Determine the [x, y] coordinate at the center of the cell enclosing the given text.  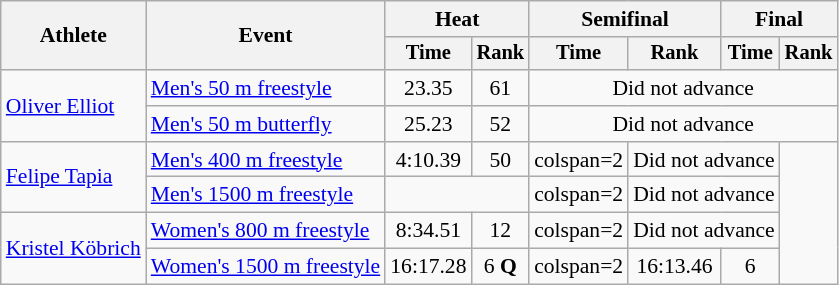
23.35 [428, 88]
Oliver Elliot [74, 106]
61 [501, 88]
Heat [457, 19]
12 [501, 231]
6 [750, 267]
6 Q [501, 267]
Women's 800 m freestyle [266, 231]
25.23 [428, 124]
8:34.51 [428, 231]
Men's 50 m butterfly [266, 124]
Event [266, 36]
Men's 1500 m freestyle [266, 195]
4:10.39 [428, 160]
Final [780, 19]
50 [501, 160]
Athlete [74, 36]
16:17.28 [428, 267]
52 [501, 124]
16:13.46 [674, 267]
Kristel Köbrich [74, 248]
Men's 400 m freestyle [266, 160]
Semifinal [625, 19]
Men's 50 m freestyle [266, 88]
Women's 1500 m freestyle [266, 267]
Felipe Tapia [74, 178]
